Pinpoint the cell where the given text exists, returning its (x, y) midpoint coordinate. 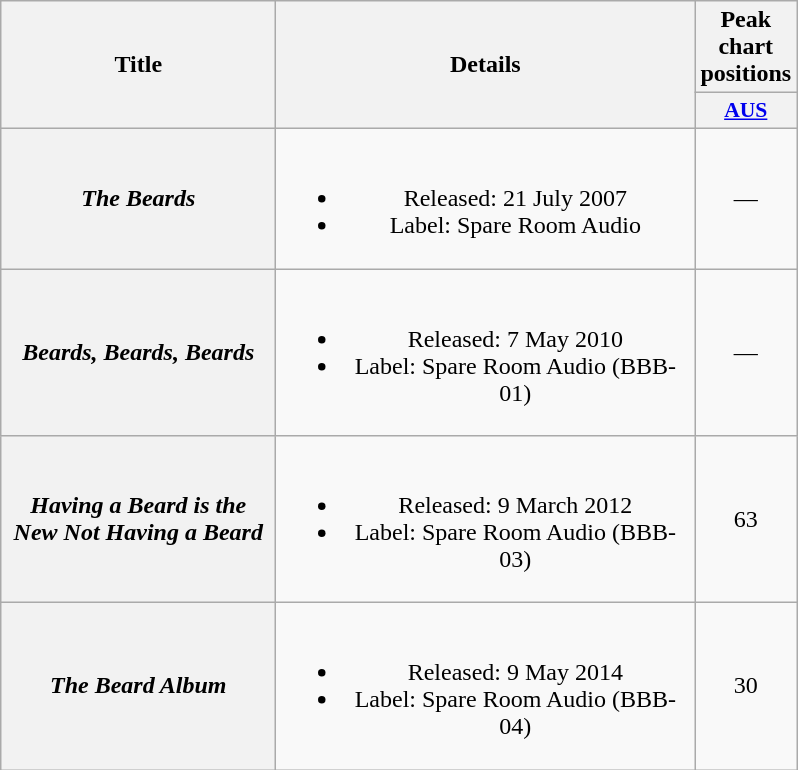
Title (138, 65)
Details (486, 65)
Beards, Beards, Beards (138, 352)
Released: 9 March 2012Label: Spare Room Audio (BBB-03) (486, 520)
63 (746, 520)
Released: 21 July 2007Label: Spare Room Audio (486, 198)
Released: 9 May 2014Label: Spare Room Audio (BBB-04) (486, 686)
The Beards (138, 198)
Having a Beard is the New Not Having a Beard (138, 520)
Peak chart positions (746, 47)
Released: 7 May 2010Label: Spare Room Audio (BBB-01) (486, 352)
AUS (746, 111)
The Beard Album (138, 686)
30 (746, 686)
